Extract the [X, Y] coordinate from the center of the cell holding the provided text.  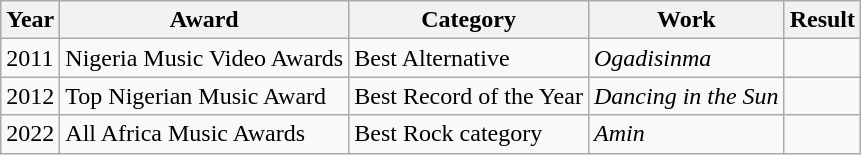
Ogadisinma [686, 58]
Best Rock category [469, 134]
All Africa Music Awards [204, 134]
Work [686, 20]
Result [822, 20]
Best Alternative [469, 58]
Year [30, 20]
2011 [30, 58]
Nigeria Music Video Awards [204, 58]
Best Record of the Year [469, 96]
2012 [30, 96]
Amin [686, 134]
Dancing in the Sun [686, 96]
Award [204, 20]
Top Nigerian Music Award [204, 96]
Category [469, 20]
2022 [30, 134]
